Provide the [x, y] coordinate of the cell's center where the given text is located.  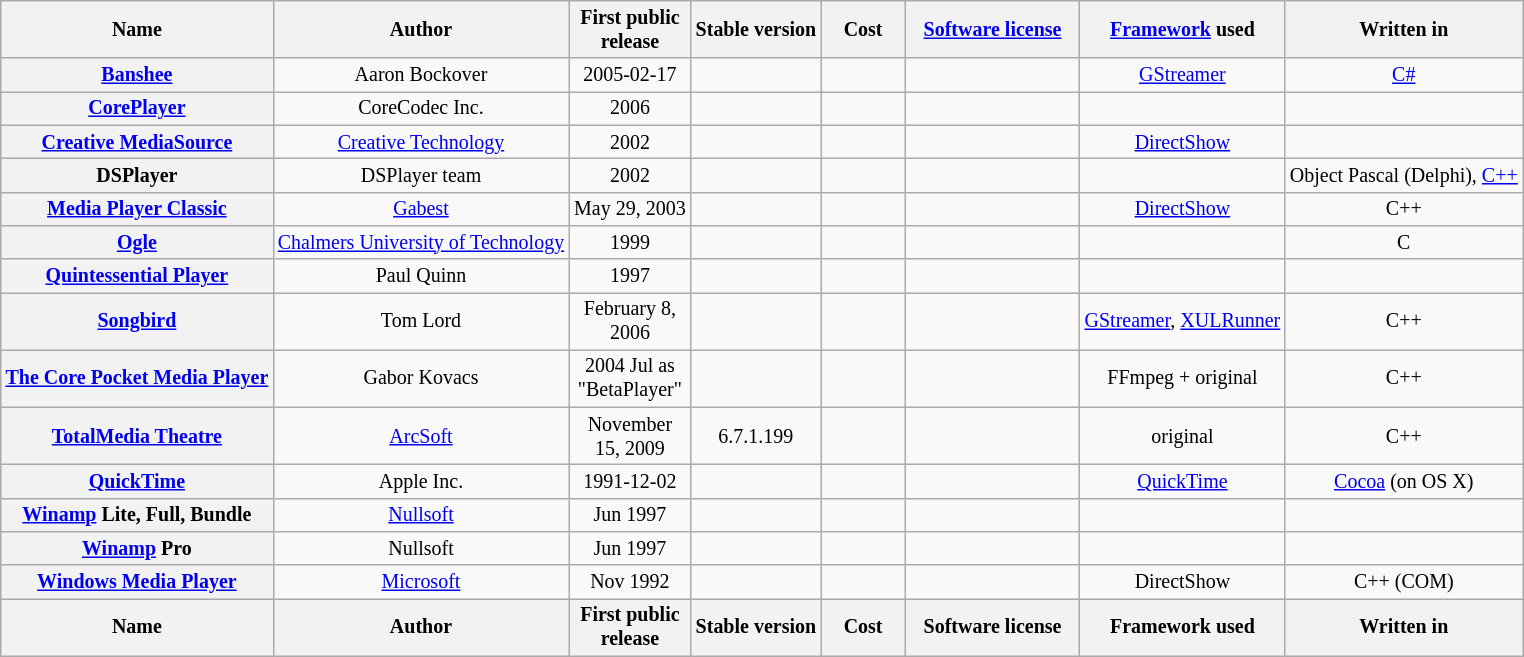
CorePlayer [137, 108]
Quintessential Player [137, 276]
Gabor Kovacs [421, 378]
2006 [630, 108]
Songbird [137, 322]
Ogle [137, 242]
May 29, 2003 [630, 208]
1991-12-02 [630, 482]
Aaron Bockover [421, 76]
Gabest [421, 208]
TotalMedia Theatre [137, 436]
Microsoft [421, 582]
Nov 1992 [630, 582]
FFmpeg + original [1182, 378]
February 8, 2006 [630, 322]
The Core Pocket Media Player [137, 378]
Cocoa (on OS X) [1404, 482]
Winamp Pro [137, 548]
C# [1404, 76]
C [1404, 242]
Banshee [137, 76]
Apple Inc. [421, 482]
6.7.1.199 [756, 436]
Chalmers University of Technology [421, 242]
ArcSoft [421, 436]
C++ (COM) [1404, 582]
CoreCodec Inc. [421, 108]
Creative Technology [421, 142]
November 15, 2009 [630, 436]
DSPlayer team [421, 176]
Windows Media Player [137, 582]
Object Pascal (Delphi), C++ [1404, 176]
DSPlayer [137, 176]
Winamp Lite, Full, Bundle [137, 516]
2004 Jul as "BetaPlayer" [630, 378]
Paul Quinn [421, 276]
Creative MediaSource [137, 142]
original [1182, 436]
Media Player Classic [137, 208]
1999 [630, 242]
2005-02-17 [630, 76]
1997 [630, 276]
GStreamer, XULRunner [1182, 322]
Tom Lord [421, 322]
GStreamer [1182, 76]
